Return the (X, Y) coordinate for the center point of the cell that contains the specified text.  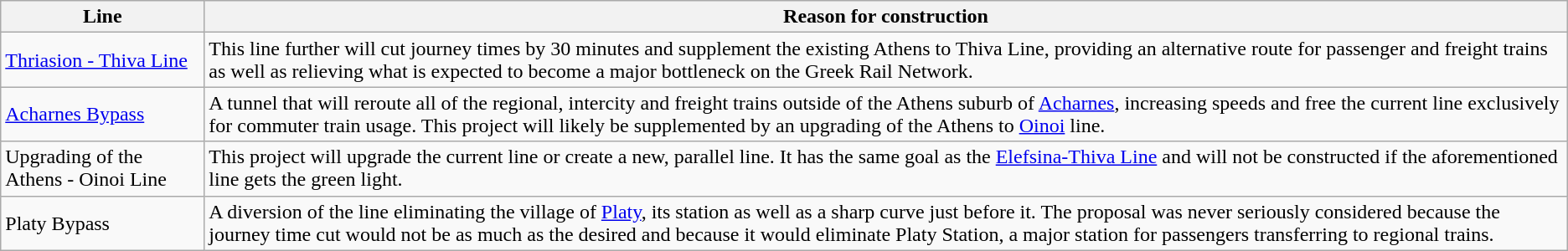
Line (102, 17)
Thriasion - Thiva Line (102, 60)
Platy Bypass (102, 223)
Reason for construction (886, 17)
Acharnes Bypass (102, 114)
Upgrading of the Athens - Oinoi Line (102, 169)
